For the text-containing cell, return its midpoint in (x, y) coordinate format. 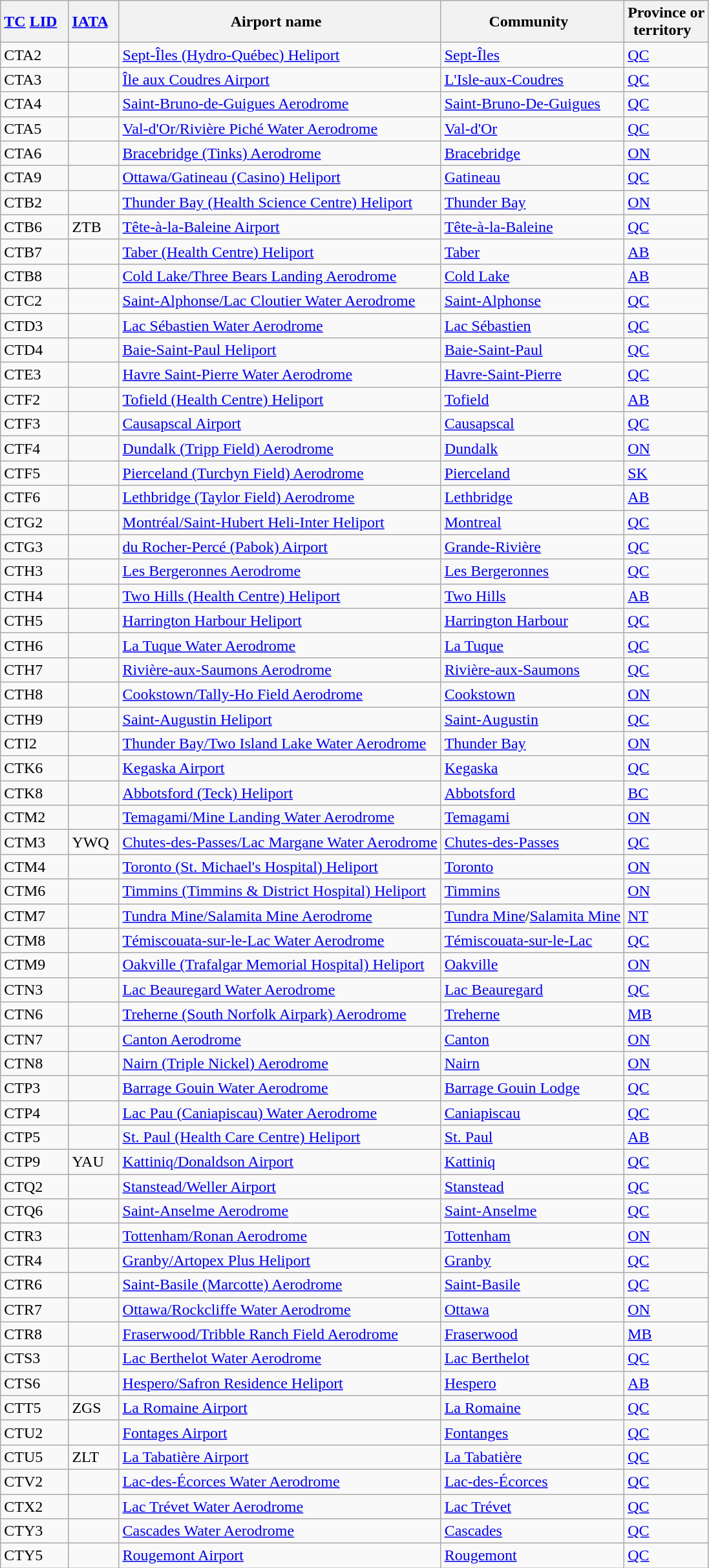
Taber (533, 251)
Granby (533, 1260)
CTH3 (35, 571)
CTH8 (35, 694)
CTH6 (35, 645)
CTM4 (35, 867)
CTN6 (35, 1014)
CTH5 (35, 620)
Kattiniq (533, 1162)
Havre-Saint-Pierre (533, 375)
CTA3 (35, 79)
Baie-Saint-Paul (533, 350)
Caniapiscau (533, 1112)
CTY5 (35, 1556)
Airport name (280, 22)
Taber (Health Centre) Heliport (280, 251)
CTH7 (35, 670)
Saint-Bruno-de-Guigues Aerodrome (280, 104)
CTT5 (35, 1408)
Abbotsford (Teck) Heliport (280, 793)
Fontanges (533, 1432)
Cold Lake (533, 276)
Harrington Harbour (533, 620)
Lac Trévet (533, 1507)
Temagami (533, 818)
Grande-Rivière (533, 547)
Lac-des-Écorces Water Aerodrome (280, 1481)
CTI2 (35, 744)
Two Hills (Health Centre) Heliport (280, 596)
St. Paul (533, 1138)
Baie-Saint-Paul Heliport (280, 350)
Ottawa/Rockcliffe Water Aerodrome (280, 1309)
Treherne (533, 1014)
BC (666, 793)
Montréal/Saint-Hubert Heli-Inter Heliport (280, 522)
NT (666, 916)
Cascades (533, 1531)
CTB6 (35, 227)
CTS6 (35, 1383)
Dundalk (533, 449)
Tête-à-la-Baleine (533, 227)
Temagami/Mine Landing Water Aerodrome (280, 818)
Tottenham (533, 1236)
Tofield (533, 399)
du Rocher-Percé (Pabok) Airport (280, 547)
Témiscouata-sur-le-Lac (533, 940)
Lac Pau (Caniapiscau) Water Aerodrome (280, 1112)
CTP5 (35, 1138)
YWQ (94, 842)
Nairn (Triple Nickel) Aerodrome (280, 1063)
CTK6 (35, 768)
CTM6 (35, 891)
CTB8 (35, 276)
Tundra Mine/Salamita Mine (533, 916)
CTA4 (35, 104)
CTP3 (35, 1088)
CTN7 (35, 1039)
CTD3 (35, 325)
Saint-Augustin Heliport (280, 719)
Lac Sébastien (533, 325)
Barrage Gouin Lodge (533, 1088)
Saint-Alphonse/Lac Cloutier Water Aerodrome (280, 301)
CTR6 (35, 1285)
Cookstown (533, 694)
Kegaska (533, 768)
Lac-des-Écorces (533, 1481)
Ottawa (533, 1309)
YAU (94, 1162)
Montreal (533, 522)
ZTB (94, 227)
Bracebridge (533, 153)
CTQ6 (35, 1211)
Granby/Artopex Plus Heliport (280, 1260)
Thunder Bay (Health Science Centre) Heliport (280, 202)
Gatineau (533, 178)
Fraserwood/Tribble Ranch Field Aerodrome (280, 1334)
Oakville (533, 965)
Hespero/Safron Residence Heliport (280, 1383)
CTK8 (35, 793)
CTP4 (35, 1112)
La Tabatière Airport (280, 1457)
Thunder Bay/Two Island Lake Water Aerodrome (280, 744)
La Tuque (533, 645)
Fontages Airport (280, 1432)
CTA9 (35, 178)
Ottawa/Gatineau (Casino) Heliport (280, 178)
SK (666, 473)
Chutes-des-Passes/Lac Margane Water Aerodrome (280, 842)
CTG2 (35, 522)
Cascades Water Aerodrome (280, 1531)
Lac Berthelot Water Aerodrome (280, 1359)
TC LID (35, 22)
CTM2 (35, 818)
CTM3 (35, 842)
Rivière-aux-Saumons Aerodrome (280, 670)
CTF2 (35, 399)
La Romaine Airport (280, 1408)
Causapscal (533, 424)
Val-d'Or (533, 129)
Lac Berthelot (533, 1359)
Bracebridge (Tinks) Aerodrome (280, 153)
Tofield (Health Centre) Heliport (280, 399)
Témiscouata-sur-le-Lac Water Aerodrome (280, 940)
Dundalk (Tripp Field) Aerodrome (280, 449)
CTM7 (35, 916)
CTC2 (35, 301)
CTN3 (35, 990)
CTR8 (35, 1334)
Chutes-des-Passes (533, 842)
Tundra Mine/Salamita Mine Aerodrome (280, 916)
Two Hills (533, 596)
Tête-à-la-Baleine Airport (280, 227)
Saint-Bruno-De-Guigues (533, 104)
Tottenham/Ronan Aerodrome (280, 1236)
Timmins (Timmins & District Hospital) Heliport (280, 891)
Sept-Îles (Hydro-Québec) Heliport (280, 55)
Saint-Basile (533, 1285)
Val-d'Or/Rivière Piché Water Aerodrome (280, 129)
La Tuque Water Aerodrome (280, 645)
CTA2 (35, 55)
Île aux Coudres Airport (280, 79)
Saint-Anselme (533, 1211)
Canton (533, 1039)
Rivière-aux-Saumons (533, 670)
Oakville (Trafalgar Memorial Hospital) Heliport (280, 965)
Barrage Gouin Water Aerodrome (280, 1088)
CTU2 (35, 1432)
CTB2 (35, 202)
St. Paul (Health Care Centre) Heliport (280, 1138)
Les Bergeronnes (533, 571)
Kattiniq/Donaldson Airport (280, 1162)
Treherne (South Norfolk Airpark) Aerodrome (280, 1014)
Kegaska Airport (280, 768)
Lac Trévet Water Aerodrome (280, 1507)
Hespero (533, 1383)
Havre Saint-Pierre Water Aerodrome (280, 375)
CTF5 (35, 473)
IATA (94, 22)
Community (533, 22)
CTM9 (35, 965)
Saint-Alphonse (533, 301)
CTH4 (35, 596)
CTF6 (35, 498)
CTQ2 (35, 1187)
Fraserwood (533, 1334)
Cold Lake/Three Bears Landing Aerodrome (280, 276)
CTE3 (35, 375)
La Tabatière (533, 1457)
Harrington Harbour Heliport (280, 620)
Province orterritory (666, 22)
Saint-Basile (Marcotte) Aerodrome (280, 1285)
Rougemont (533, 1556)
CTV2 (35, 1481)
CTF4 (35, 449)
CTU5 (35, 1457)
CTS3 (35, 1359)
CTA6 (35, 153)
Stanstead/Weller Airport (280, 1187)
CTR7 (35, 1309)
Pierceland (Turchyn Field) Aerodrome (280, 473)
ZGS (94, 1408)
Les Bergeronnes Aerodrome (280, 571)
CTM8 (35, 940)
Lethbridge (Taylor Field) Aerodrome (280, 498)
Stanstead (533, 1187)
CTF3 (35, 424)
La Romaine (533, 1408)
CTN8 (35, 1063)
Nairn (533, 1063)
Abbotsford (533, 793)
Lac Beauregard Water Aerodrome (280, 990)
Canton Aerodrome (280, 1039)
Rougemont Airport (280, 1556)
Sept-Îles (533, 55)
Toronto (St. Michael's Hospital) Heliport (280, 867)
CTR3 (35, 1236)
CTR4 (35, 1260)
ZLT (94, 1457)
Saint-Anselme Aerodrome (280, 1211)
Lac Sébastien Water Aerodrome (280, 325)
CTG3 (35, 547)
CTP9 (35, 1162)
Cookstown/Tally-Ho Field Aerodrome (280, 694)
Pierceland (533, 473)
CTY3 (35, 1531)
CTD4 (35, 350)
CTB7 (35, 251)
Causapscal Airport (280, 424)
Toronto (533, 867)
CTX2 (35, 1507)
Timmins (533, 891)
Saint-Augustin (533, 719)
CTH9 (35, 719)
Lac Beauregard (533, 990)
CTA5 (35, 129)
L'Isle-aux-Coudres (533, 79)
Lethbridge (533, 498)
